Detect which cell encompasses the target text, then output its (x, y) center coordinate. 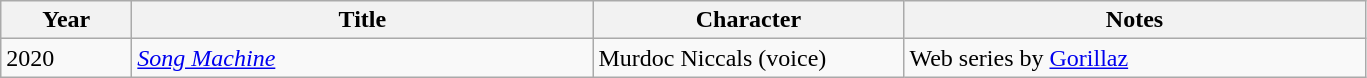
Year (66, 20)
Song Machine (362, 58)
2020 (66, 58)
Murdoc Niccals (voice) (748, 58)
Web series by Gorillaz (1134, 58)
Notes (1134, 20)
Character (748, 20)
Title (362, 20)
